Search for the cell housing the specified text and yield its (x, y) center coordinate. 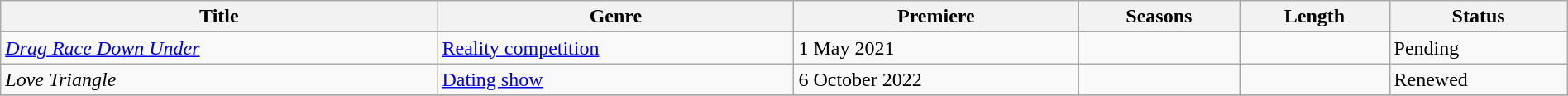
Love Triangle (219, 79)
1 May 2021 (936, 48)
Status (1479, 17)
Reality competition (615, 48)
6 October 2022 (936, 79)
Renewed (1479, 79)
Title (219, 17)
Premiere (936, 17)
Seasons (1159, 17)
Dating show (615, 79)
Drag Race Down Under (219, 48)
Length (1315, 17)
Genre (615, 17)
Pending (1479, 48)
